Search for the cell housing the specified text and yield its (x, y) center coordinate. 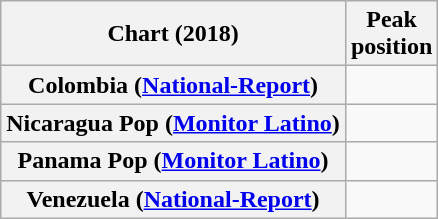
Nicaragua Pop (Monitor Latino) (174, 123)
Chart (2018) (174, 34)
Colombia (National-Report) (174, 85)
Panama Pop (Monitor Latino) (174, 161)
Peakposition (391, 34)
Venezuela (National-Report) (174, 199)
